Find where the given text appears and provide that cell's center as (X, Y) coordinate. 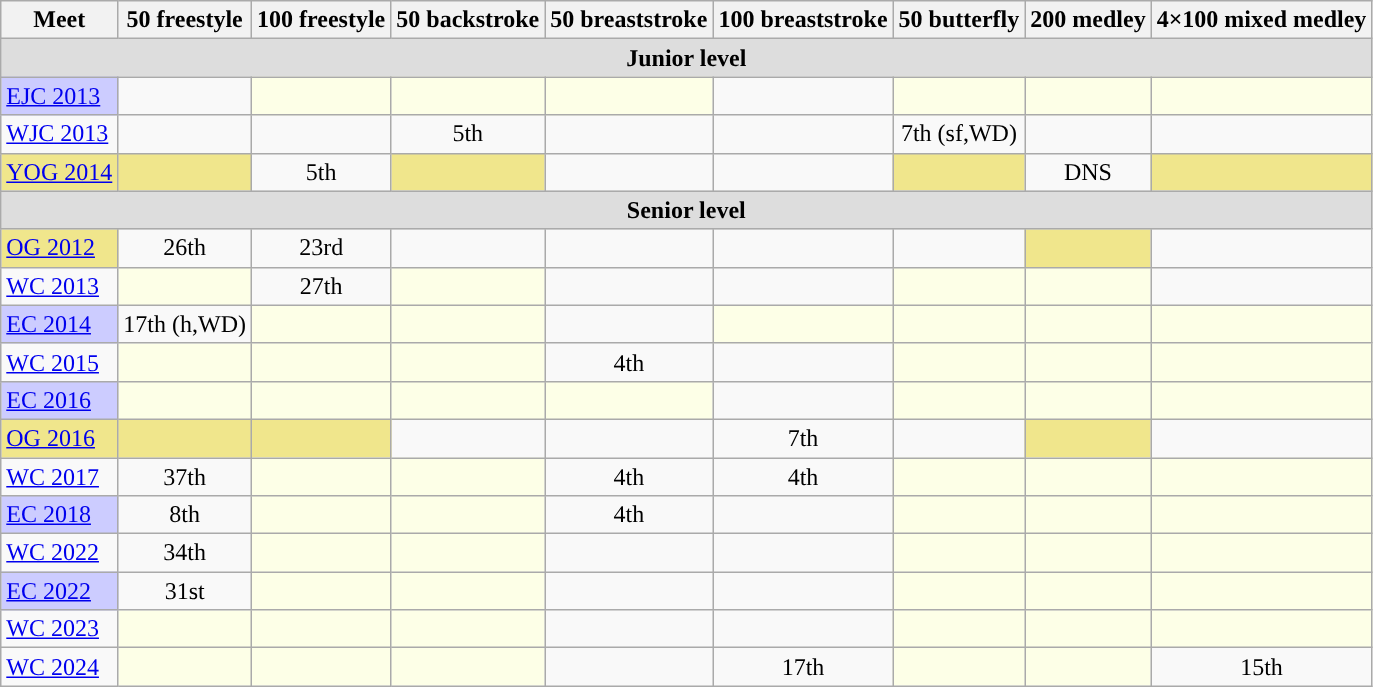
4×100 mixed medley (1262, 20)
WJC 2013 (60, 134)
50 butterfly (959, 20)
EC 2022 (60, 591)
WC 2022 (60, 553)
Senior level (686, 210)
50 freestyle (185, 20)
WC 2015 (60, 362)
EC 2014 (60, 324)
26th (185, 248)
8th (185, 515)
WC 2024 (60, 667)
WC 2013 (60, 286)
EJC 2013 (60, 96)
100 freestyle (322, 20)
Meet (60, 20)
OG 2016 (60, 438)
100 breaststroke (803, 20)
17th (h,WD) (185, 324)
50 breaststroke (629, 20)
YOG 2014 (60, 172)
Junior level (686, 58)
EC 2016 (60, 400)
7th (sf,WD) (959, 134)
200 medley (1088, 20)
34th (185, 553)
27th (322, 286)
EC 2018 (60, 515)
31st (185, 591)
37th (185, 477)
WC 2023 (60, 629)
15th (1262, 667)
50 backstroke (468, 20)
23rd (322, 248)
WC 2017 (60, 477)
OG 2012 (60, 248)
DNS (1088, 172)
17th (803, 667)
7th (803, 438)
